Return the [x, y] coordinate for the center point of the cell that contains the specified text.  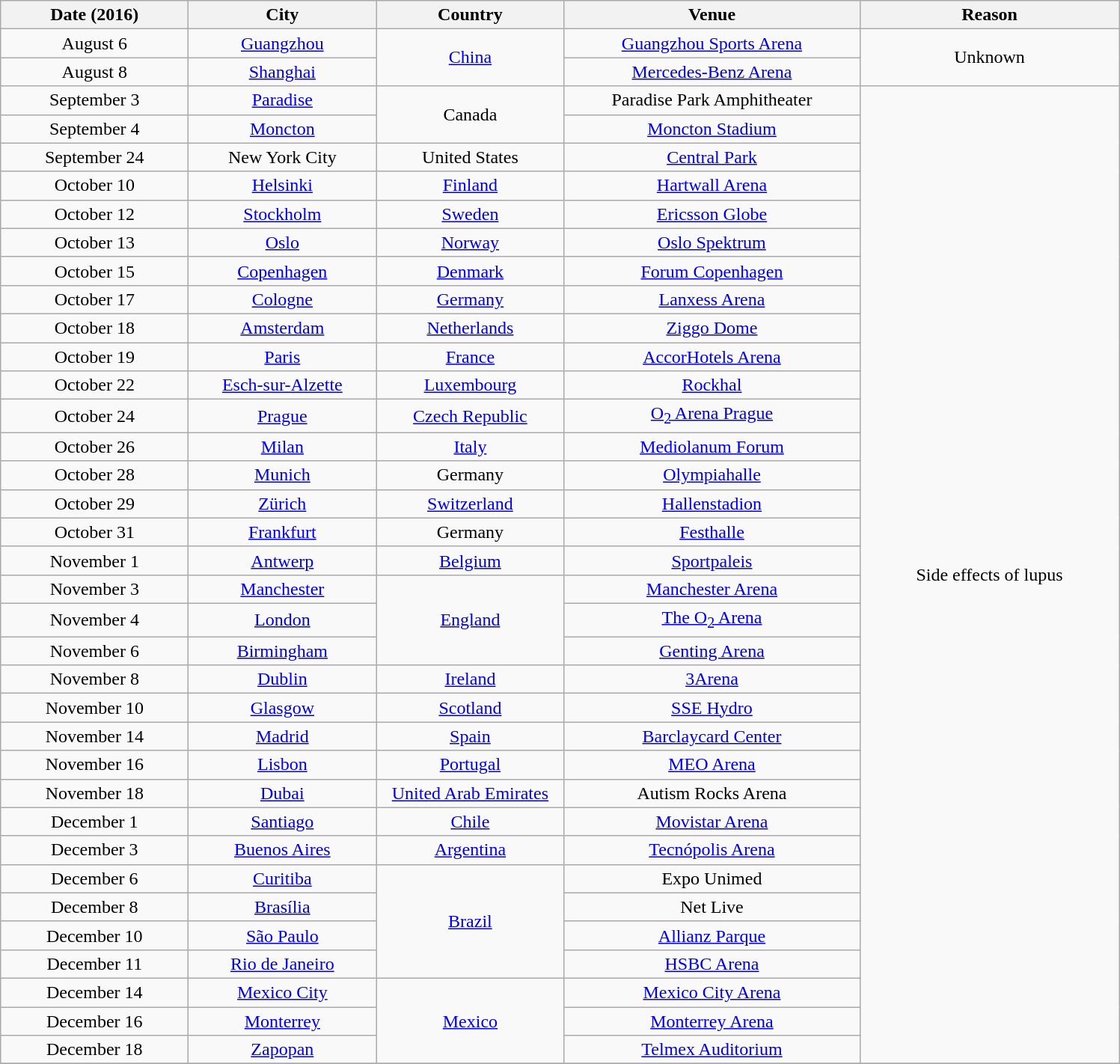
Ziggo Dome [712, 328]
Barclaycard Center [712, 736]
Zapopan [283, 1050]
MEO Arena [712, 765]
Belgium [470, 560]
Czech Republic [470, 416]
Birmingham [283, 651]
Mexico City [283, 992]
3Arena [712, 679]
October 18 [94, 328]
HSBC Arena [712, 964]
New York City [283, 157]
China [470, 58]
Movistar Arena [712, 822]
Canada [470, 114]
Portugal [470, 765]
Mexico [470, 1021]
October 12 [94, 214]
United Arab Emirates [470, 793]
Brazil [470, 921]
São Paulo [283, 935]
Forum Copenhagen [712, 271]
December 10 [94, 935]
November 10 [94, 708]
Ericsson Globe [712, 214]
Festhalle [712, 532]
October 28 [94, 475]
Shanghai [283, 72]
Antwerp [283, 560]
Amsterdam [283, 328]
Curitiba [283, 878]
December 18 [94, 1050]
Monterrey Arena [712, 1021]
AccorHotels Arena [712, 357]
Oslo [283, 242]
Allianz Parque [712, 935]
Switzerland [470, 504]
Norway [470, 242]
Mercedes-Benz Arena [712, 72]
Manchester [283, 589]
November 6 [94, 651]
December 8 [94, 907]
December 6 [94, 878]
November 4 [94, 620]
November 18 [94, 793]
Rockhal [712, 385]
Stockholm [283, 214]
SSE Hydro [712, 708]
Dublin [283, 679]
Hartwall Arena [712, 186]
Spain [470, 736]
Paradise Park Amphitheater [712, 100]
Unknown [989, 58]
Reason [989, 15]
Chile [470, 822]
October 10 [94, 186]
December 11 [94, 964]
October 17 [94, 299]
Telmex Auditorium [712, 1050]
England [470, 620]
September 4 [94, 129]
October 29 [94, 504]
Genting Arena [712, 651]
The O2 Arena [712, 620]
Argentina [470, 850]
Sportpaleis [712, 560]
September 3 [94, 100]
Moncton [283, 129]
Denmark [470, 271]
Brasília [283, 907]
Monterrey [283, 1021]
Autism Rocks Arena [712, 793]
Italy [470, 447]
Expo Unimed [712, 878]
Guangzhou Sports Arena [712, 43]
Paradise [283, 100]
Manchester Arena [712, 589]
City [283, 15]
Venue [712, 15]
Buenos Aires [283, 850]
Scotland [470, 708]
Net Live [712, 907]
October 19 [94, 357]
Santiago [283, 822]
December 16 [94, 1021]
November 1 [94, 560]
Lisbon [283, 765]
Milan [283, 447]
August 8 [94, 72]
November 8 [94, 679]
Netherlands [470, 328]
October 15 [94, 271]
Copenhagen [283, 271]
October 24 [94, 416]
Prague [283, 416]
London [283, 620]
August 6 [94, 43]
Zürich [283, 504]
December 14 [94, 992]
October 31 [94, 532]
Tecnópolis Arena [712, 850]
Hallenstadion [712, 504]
Moncton Stadium [712, 129]
December 1 [94, 822]
Country [470, 15]
Mediolanum Forum [712, 447]
Date (2016) [94, 15]
Guangzhou [283, 43]
December 3 [94, 850]
Esch-sur-Alzette [283, 385]
October 13 [94, 242]
France [470, 357]
United States [470, 157]
Munich [283, 475]
Olympiahalle [712, 475]
Glasgow [283, 708]
November 14 [94, 736]
October 26 [94, 447]
Side effects of lupus [989, 575]
Frankfurt [283, 532]
November 3 [94, 589]
Central Park [712, 157]
Helsinki [283, 186]
October 22 [94, 385]
Mexico City Arena [712, 992]
Ireland [470, 679]
Cologne [283, 299]
Sweden [470, 214]
Dubai [283, 793]
Rio de Janeiro [283, 964]
Paris [283, 357]
November 16 [94, 765]
Lanxess Arena [712, 299]
Madrid [283, 736]
O2 Arena Prague [712, 416]
Finland [470, 186]
Luxembourg [470, 385]
September 24 [94, 157]
Oslo Spektrum [712, 242]
